From the cell containing the given text, extract its center point as [X, Y] coordinate. 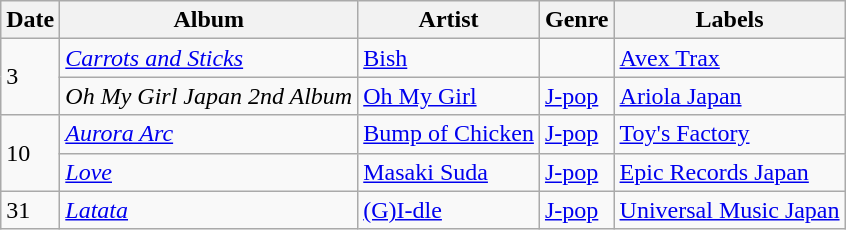
Aurora Arc [209, 134]
Oh My Girl Japan 2nd Album [209, 96]
(G)I-dle [449, 210]
31 [30, 210]
Universal Music Japan [730, 210]
Carrots and Sticks [209, 58]
3 [30, 77]
10 [30, 153]
‌ [576, 58]
Toy's Factory [730, 134]
Artist [449, 20]
Ariola Japan [730, 96]
Latata [209, 210]
Genre [576, 20]
Love [209, 172]
Bish [449, 58]
Avex Trax [730, 58]
Epic Records Japan [730, 172]
Bump of Chicken [449, 134]
Date [30, 20]
Oh My Girl [449, 96]
Album [209, 20]
Labels [730, 20]
Masaki Suda [449, 172]
